From the cell containing the given text, extract its center point as (X, Y) coordinate. 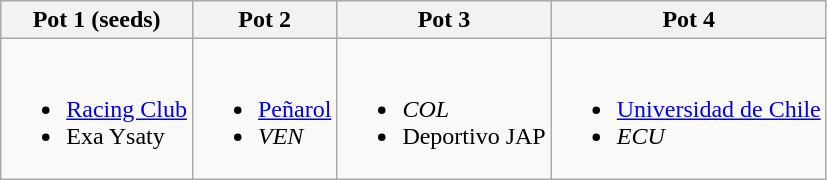
COL Deportivo JAP (444, 109)
Pot 3 (444, 20)
Peñarol VEN (264, 109)
Racing Club Exa Ysaty (97, 109)
Pot 1 (seeds) (97, 20)
Pot 2 (264, 20)
Pot 4 (688, 20)
Universidad de Chile ECU (688, 109)
